Return (X, Y) of the center of cell containing provided text 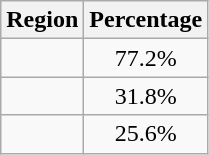
31.8% (146, 96)
77.2% (146, 58)
25.6% (146, 134)
Region (42, 20)
Percentage (146, 20)
